Identify which cell holds the provided text, then report its [x, y] central coordinate. 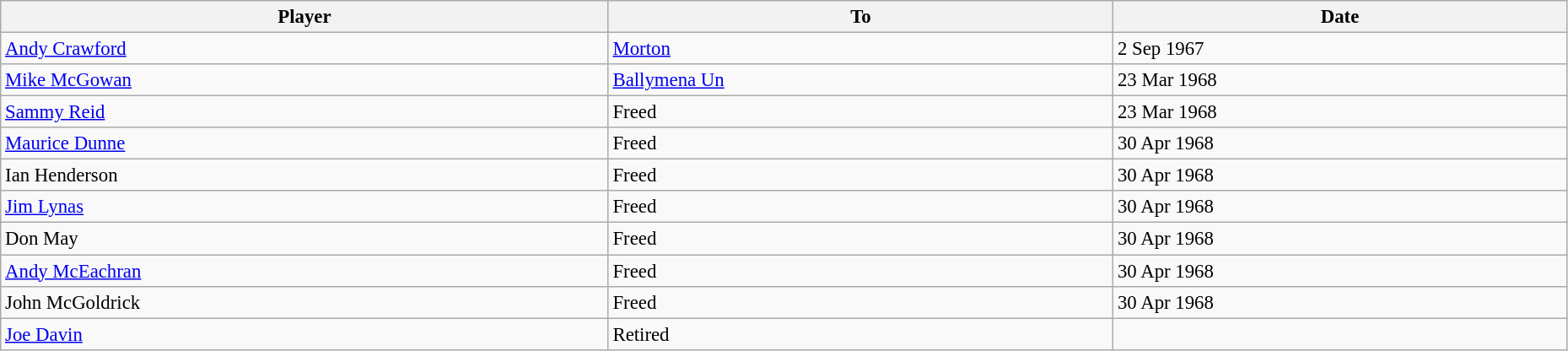
Andy McEachran [304, 271]
Jim Lynas [304, 207]
Sammy Reid [304, 112]
Ian Henderson [304, 175]
Maurice Dunne [304, 143]
2 Sep 1967 [1340, 49]
Retired [860, 334]
Date [1340, 17]
Andy Crawford [304, 49]
Joe Davin [304, 334]
To [860, 17]
Ballymena Un [860, 80]
Don May [304, 239]
Morton [860, 49]
Mike McGowan [304, 80]
Player [304, 17]
John McGoldrick [304, 302]
